Capture the cell that displays the provided text and extract its [X, Y] central coordinate. 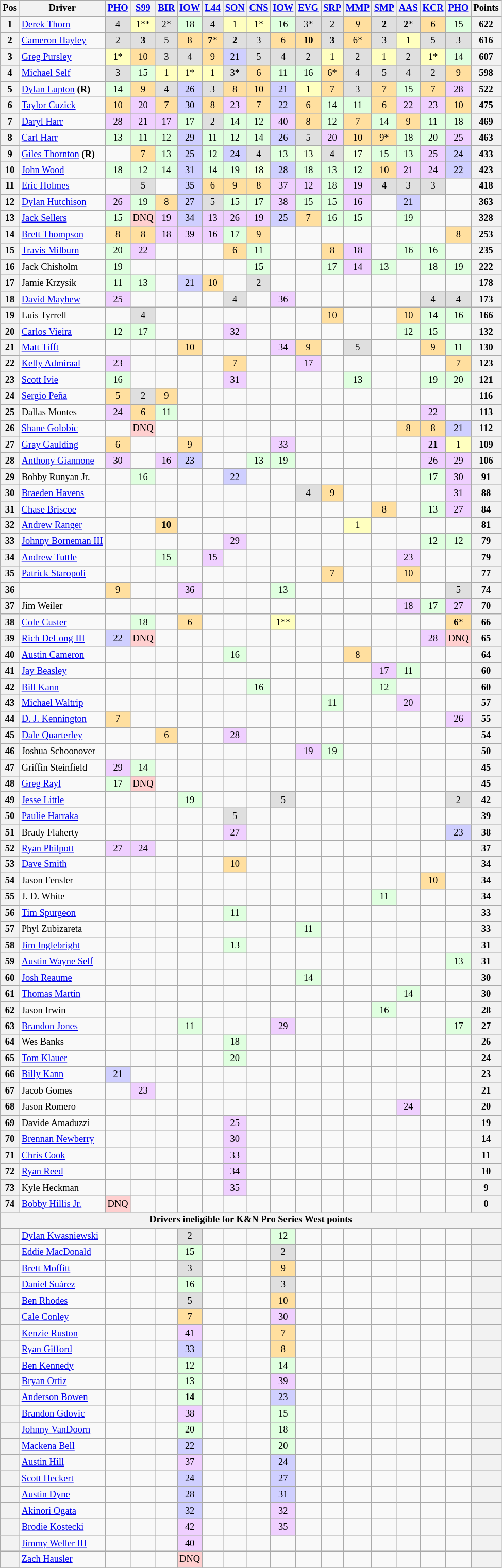
Thomas Martin [62, 994]
Cale Conley [62, 1317]
Bill Kann [62, 687]
178 [486, 283]
Giles Thornton (R) [62, 154]
Jimmy Weller III [62, 1543]
Greg Pursley [62, 57]
607 [486, 57]
Zach Hausler [62, 1560]
56 [10, 913]
59 [10, 961]
Brett Thompson [62, 235]
475 [486, 105]
49 [10, 800]
BIR [166, 8]
Ben Kennedy [62, 1365]
47 [10, 768]
Kenzie Ruston [62, 1333]
Joshua Schoonover [62, 752]
Eddie MacDonald [62, 1253]
Dylan Kwasniewski [62, 1236]
130 [486, 348]
616 [486, 41]
Jesse Little [62, 800]
Dylan Lupton (R) [62, 90]
Bobby Hillis Jr. [62, 1204]
Jason Fensler [62, 881]
0 [486, 1204]
Jack Chisholm [62, 267]
166 [486, 315]
Drivers ineligible for K&N Pro Series West points [250, 1220]
73 [10, 1188]
AAS [408, 8]
Bobby Runyan Jr. [62, 477]
67 [10, 1091]
116 [486, 397]
222 [486, 267]
Brett Moffitt [62, 1268]
62 [10, 1010]
Luis Tyrrell [62, 315]
Eric Holmes [62, 186]
418 [486, 186]
88 [486, 493]
463 [486, 138]
Akinori Ogata [62, 1510]
423 [486, 170]
Andrew Ranger [62, 525]
Michael Self [62, 73]
81 [486, 525]
D. J. Kennington [62, 719]
469 [486, 122]
SMP [384, 8]
Gray Gaulding [62, 445]
522 [486, 90]
Wes Banks [62, 1043]
John Wood [62, 170]
46 [10, 752]
68 [10, 1107]
Davide Amaduzzi [62, 1123]
Ben Rhodes [62, 1301]
Jim Weiler [62, 606]
Carlos Vieira [62, 332]
48 [10, 784]
David Mayhew [62, 300]
Daniel Suárez [62, 1285]
Chris Cook [62, 1156]
Chase Briscoe [62, 509]
Johnny VanDoorn [62, 1430]
Andrew Tuttle [62, 557]
363 [486, 202]
Points [486, 8]
77 [486, 574]
7* [213, 41]
Austin Dyne [62, 1495]
Sergio Peña [62, 397]
Jack Sellers [62, 218]
MMP [358, 8]
Austin Cameron [62, 654]
Dave Smith [62, 864]
Billy Kann [62, 1075]
Phyl Zubizareta [62, 929]
Carl Harr [62, 138]
109 [486, 445]
Driver [62, 8]
Greg Rayl [62, 784]
Austin Hill [62, 1462]
Dallas Montes [62, 412]
Pos [10, 8]
598 [486, 73]
SRP [332, 8]
Brady Flaherty [62, 832]
Brandon Gdovic [62, 1413]
Ryan Reed [62, 1171]
Derek Thorn [62, 25]
123 [486, 364]
58 [10, 946]
SON [235, 8]
EVG [308, 8]
Kelly Admiraal [62, 364]
S99 [143, 8]
Tim Spurgeon [62, 913]
Paulie Harraka [62, 816]
Cameron Hayley [62, 41]
Mackena Bell [62, 1446]
Johnny Borneman III [62, 542]
173 [486, 300]
Brandon Jones [62, 1026]
433 [486, 154]
J. D. White [62, 897]
253 [486, 235]
44 [10, 719]
Cole Custer [62, 622]
Tom Klauer [62, 1058]
Shane Golobic [62, 429]
Taylor Cuzick [62, 105]
61 [10, 994]
132 [486, 332]
Josh Reaume [62, 978]
121 [486, 380]
Jim Inglebright [62, 946]
53 [10, 864]
Michael Waltrip [62, 704]
Kyle Heckman [62, 1188]
Travis Milburn [62, 250]
Patrick Staropoli [62, 574]
84 [486, 509]
Austin Wayne Self [62, 961]
Braeden Havens [62, 493]
Brodie Kostecki [62, 1527]
Jacob Gomes [62, 1091]
43 [10, 704]
69 [10, 1123]
Daryl Harr [62, 122]
9* [384, 138]
Jason Irwin [62, 1010]
Jason Romero [62, 1107]
Ryan Gifford [62, 1350]
112 [486, 429]
235 [486, 250]
KCR [433, 8]
91 [486, 477]
63 [10, 1026]
328 [486, 218]
Scott Ivie [62, 380]
Anthony Giannone [62, 461]
Rich DeLong III [62, 639]
Griffin Steinfield [62, 768]
Ryan Philpott [62, 849]
Dale Quarterley [62, 736]
Scott Heckert [62, 1478]
Brennan Newberry [62, 1139]
113 [486, 412]
Jay Beasley [62, 671]
72 [10, 1171]
Anderson Bowen [62, 1398]
622 [486, 25]
Matt Tifft [62, 348]
Jamie Krzysik [62, 283]
51 [10, 832]
CNS [259, 8]
Bryan Ortiz [62, 1382]
106 [486, 461]
Dylan Hutchison [62, 202]
52 [10, 849]
71 [10, 1156]
L44 [213, 8]
